Detect which cell encompasses the target text, then output its (X, Y) center coordinate. 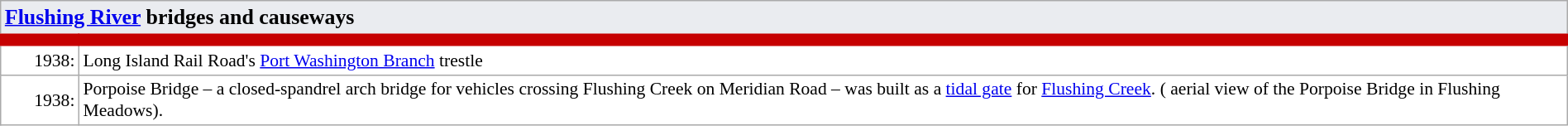
Flushing River bridges and causeways (784, 20)
Long Island Rail Road's Port Washington Branch trestle (823, 57)
